Scan for the cell matching the given text and deliver its [x, y] coordinate at center. 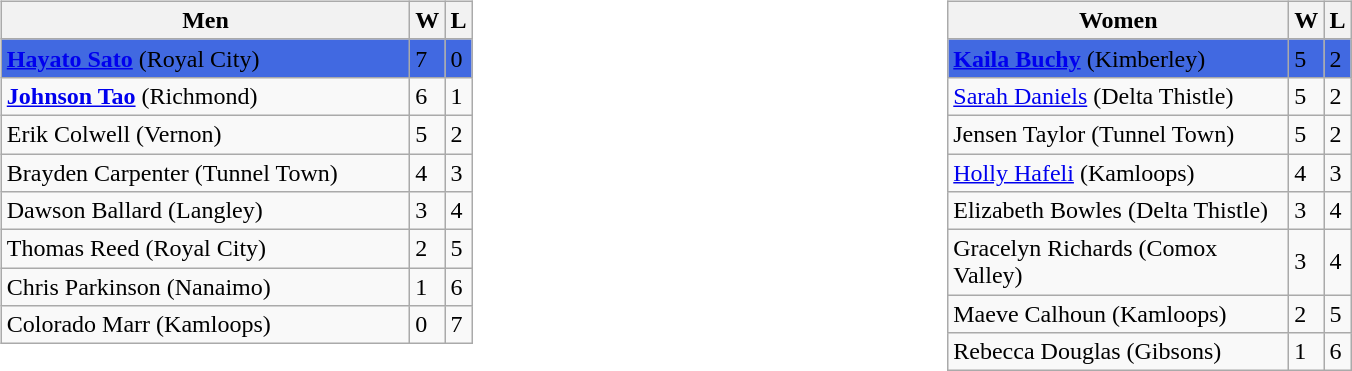
Erik Colwell (Vernon) [206, 134]
Chris Parkinson (Nanaimo) [206, 287]
Hayato Sato (Royal City) [206, 58]
Sarah Daniels (Delta Thistle) [1118, 96]
Elizabeth Bowles (Delta Thistle) [1118, 211]
Holly Hafeli (Kamloops) [1118, 173]
Women [1118, 20]
Brayden Carpenter (Tunnel Town) [206, 173]
Rebecca Douglas (Gibsons) [1118, 352]
Johnson Tao (Richmond) [206, 96]
Kaila Buchy (Kimberley) [1118, 58]
Thomas Reed (Royal City) [206, 249]
Maeve Calhoun (Kamloops) [1118, 314]
Colorado Marr (Kamloops) [206, 325]
Men [206, 20]
Dawson Ballard (Langley) [206, 211]
Gracelyn Richards (Comox Valley) [1118, 262]
Jensen Taylor (Tunnel Town) [1118, 134]
